Determine the (X, Y) coordinate at the center of the cell enclosing the given text.  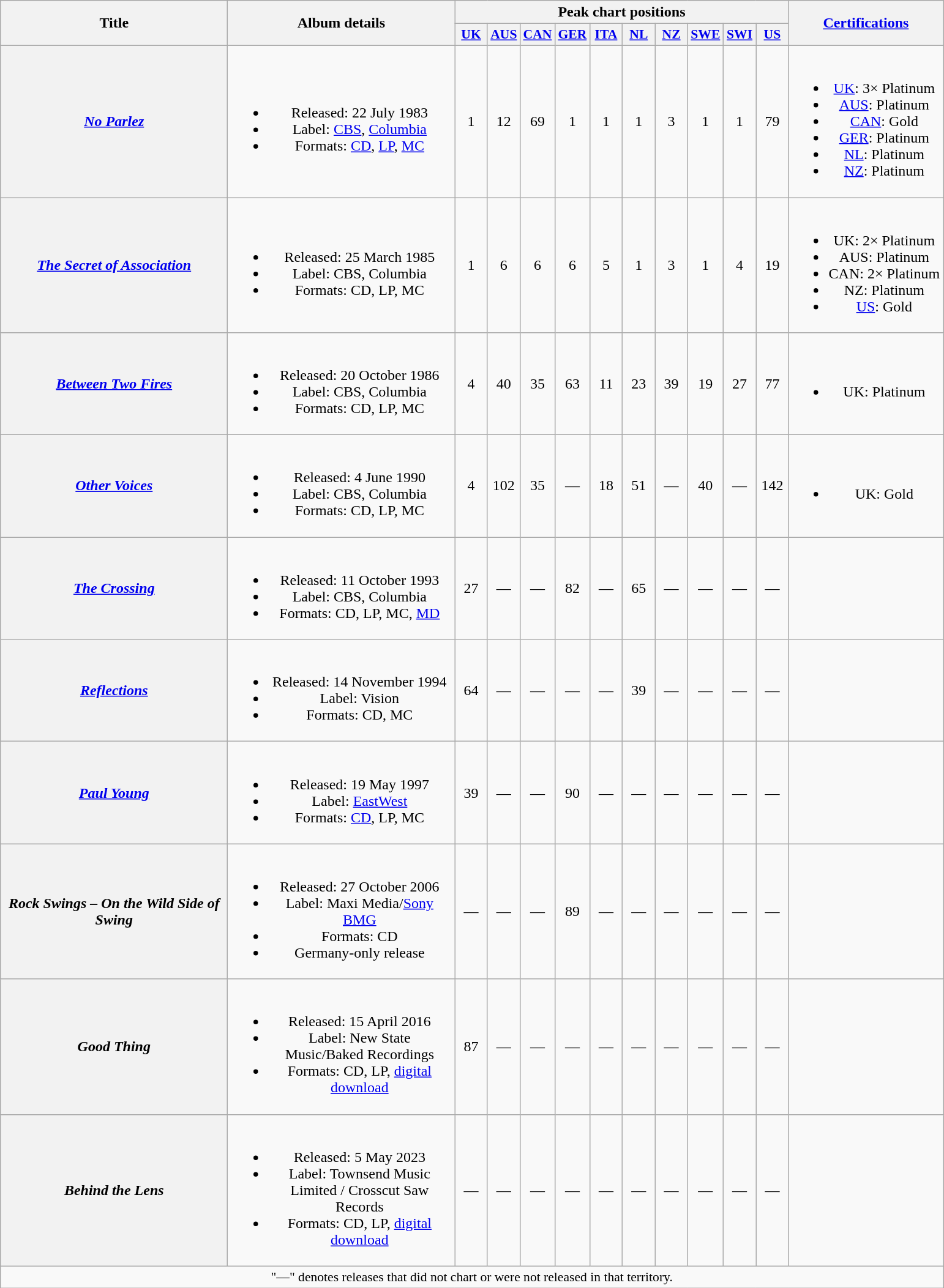
UK (471, 35)
65 (639, 589)
64 (471, 690)
23 (639, 384)
Between Two Fires (114, 384)
63 (572, 384)
AUS (503, 35)
CAN (538, 35)
The Secret of Association (114, 264)
Reflections (114, 690)
5 (606, 264)
ITA (606, 35)
US (773, 35)
UK: 3× PlatinumAUS: PlatinumCAN: GoldGER: PlatinumNL: PlatinumNZ: Platinum (866, 121)
11 (606, 384)
Released: 22 July 1983Label: CBS, ColumbiaFormats: CD, LP, MC (342, 121)
SWI (740, 35)
102 (503, 486)
No Parlez (114, 121)
18 (606, 486)
Certifications (866, 23)
Album details (342, 23)
90 (572, 793)
51 (639, 486)
UK: 2× PlatinumAUS: PlatinumCAN: 2× PlatinumNZ: PlatinumUS: Gold (866, 264)
Released: 14 November 1994Label: VisionFormats: CD, MC (342, 690)
Released: 19 May 1997Label: EastWestFormats: CD, LP, MC (342, 793)
GER (572, 35)
77 (773, 384)
12 (503, 121)
82 (572, 589)
Released: 27 October 2006Label: Maxi Media/Sony BMGFormats: CDGermany-only release (342, 912)
89 (572, 912)
Behind the Lens (114, 1190)
79 (773, 121)
Other Voices (114, 486)
142 (773, 486)
SWE (705, 35)
Paul Young (114, 793)
UK: Gold (866, 486)
Released: 4 June 1990Label: CBS, ColumbiaFormats: CD, LP, MC (342, 486)
Released: 15 April 2016Label: New State Music/Baked RecordingsFormats: CD, LP, digital download (342, 1046)
The Crossing (114, 589)
87 (471, 1046)
Rock Swings – On the Wild Side of Swing (114, 912)
69 (538, 121)
Title (114, 23)
NZ (671, 35)
Released: 11 October 1993Label: CBS, ColumbiaFormats: CD, LP, MC, MD (342, 589)
Released: 5 May 2023Label: Townsend Music Limited / Crosscut Saw RecordsFormats: CD, LP, digital download (342, 1190)
Good Thing (114, 1046)
Released: 25 March 1985Label: CBS, ColumbiaFormats: CD, LP, MC (342, 264)
"—" denotes releases that did not chart or were not released in that territory. (472, 1277)
Released: 20 October 1986Label: CBS, ColumbiaFormats: CD, LP, MC (342, 384)
UK: Platinum (866, 384)
NL (639, 35)
Peak chart positions (622, 12)
